Detect which cell encompasses the target text, then output its [X, Y] center coordinate. 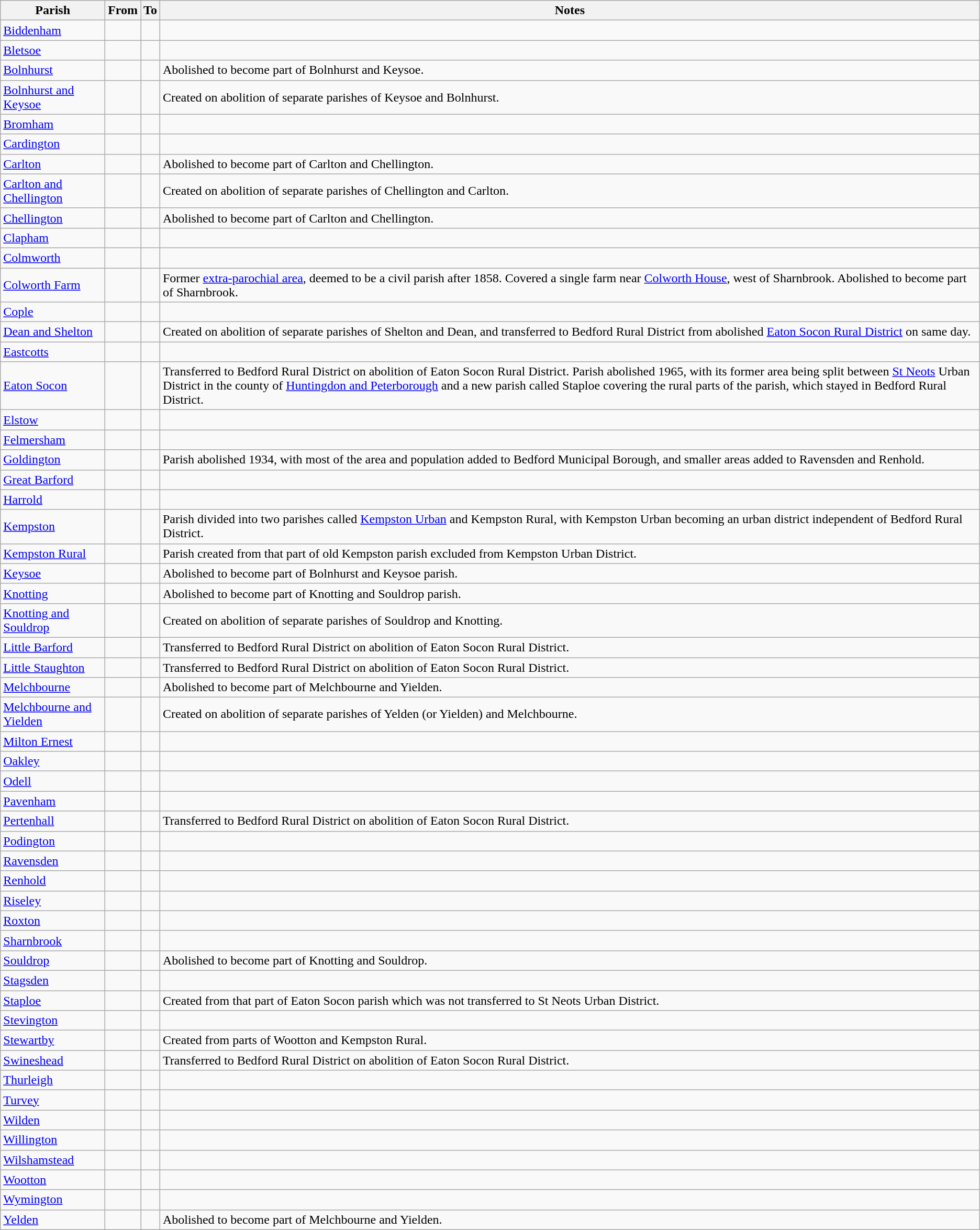
Podington [53, 841]
Created on abolition of separate parishes of Chellington and Carlton. [570, 191]
Elstow [53, 420]
Oakley [53, 761]
Colworth Farm [53, 285]
Notes [570, 10]
Renhold [53, 881]
Biddenham [53, 30]
Sharnbrook [53, 940]
Goldington [53, 460]
Bolnhurst and Keysoe [53, 97]
Abolished to become part of Bolnhurst and Keysoe parish. [570, 573]
Knotting and Souldrop [53, 620]
Bolnhurst [53, 70]
Staploe [53, 1001]
Bromham [53, 124]
Eaton Socon [53, 386]
Created from parts of Wootton and Kempston Rural. [570, 1040]
Little Staughton [53, 668]
Cardington [53, 144]
Abolished to become part of Knotting and Souldrop. [570, 960]
Knotting [53, 593]
To [151, 10]
Ravensden [53, 861]
Melchbourne [53, 688]
Created from that part of Eaton Socon parish which was not transferred to St Neots Urban District. [570, 1001]
Parish [53, 10]
Wootton [53, 1180]
From [123, 10]
Thurleigh [53, 1080]
Created on abolition of separate parishes of Keysoe and Bolnhurst. [570, 97]
Created on abolition of separate parishes of Yelden (or Yielden) and Melchbourne. [570, 714]
Stewartby [53, 1040]
Keysoe [53, 573]
Carlton and Chellington [53, 191]
Milton Ernest [53, 741]
Yelden [53, 1220]
Kempston Rural [53, 553]
Wymington [53, 1200]
Roxton [53, 921]
Great Barford [53, 480]
Felmersham [53, 440]
Turvey [53, 1100]
Parish created from that part of old Kempston parish excluded from Kempston Urban District. [570, 553]
Parish abolished 1934, with most of the area and population added to Bedford Municipal Borough, and smaller areas added to Ravensden and Renhold. [570, 460]
Little Barford [53, 647]
Eastcotts [53, 352]
Abolished to become part of Bolnhurst and Keysoe. [570, 70]
Stevington [53, 1021]
Riseley [53, 901]
Souldrop [53, 960]
Pertenhall [53, 821]
Melchbourne and Yielden [53, 714]
Wilshamstead [53, 1160]
Harrold [53, 500]
Stagsden [53, 980]
Carlton [53, 164]
Abolished to become part of Knotting and Souldrop parish. [570, 593]
Cople [53, 312]
Clapham [53, 238]
Chellington [53, 218]
Pavenham [53, 801]
Bletsoe [53, 50]
Dean and Shelton [53, 332]
Kempston [53, 527]
Willington [53, 1140]
Odell [53, 781]
Created on abolition of separate parishes of Souldrop and Knotting. [570, 620]
Colmworth [53, 258]
Wilden [53, 1120]
Swineshead [53, 1060]
